Provide the (X, Y) coordinate of the cell's center where the given text is located.  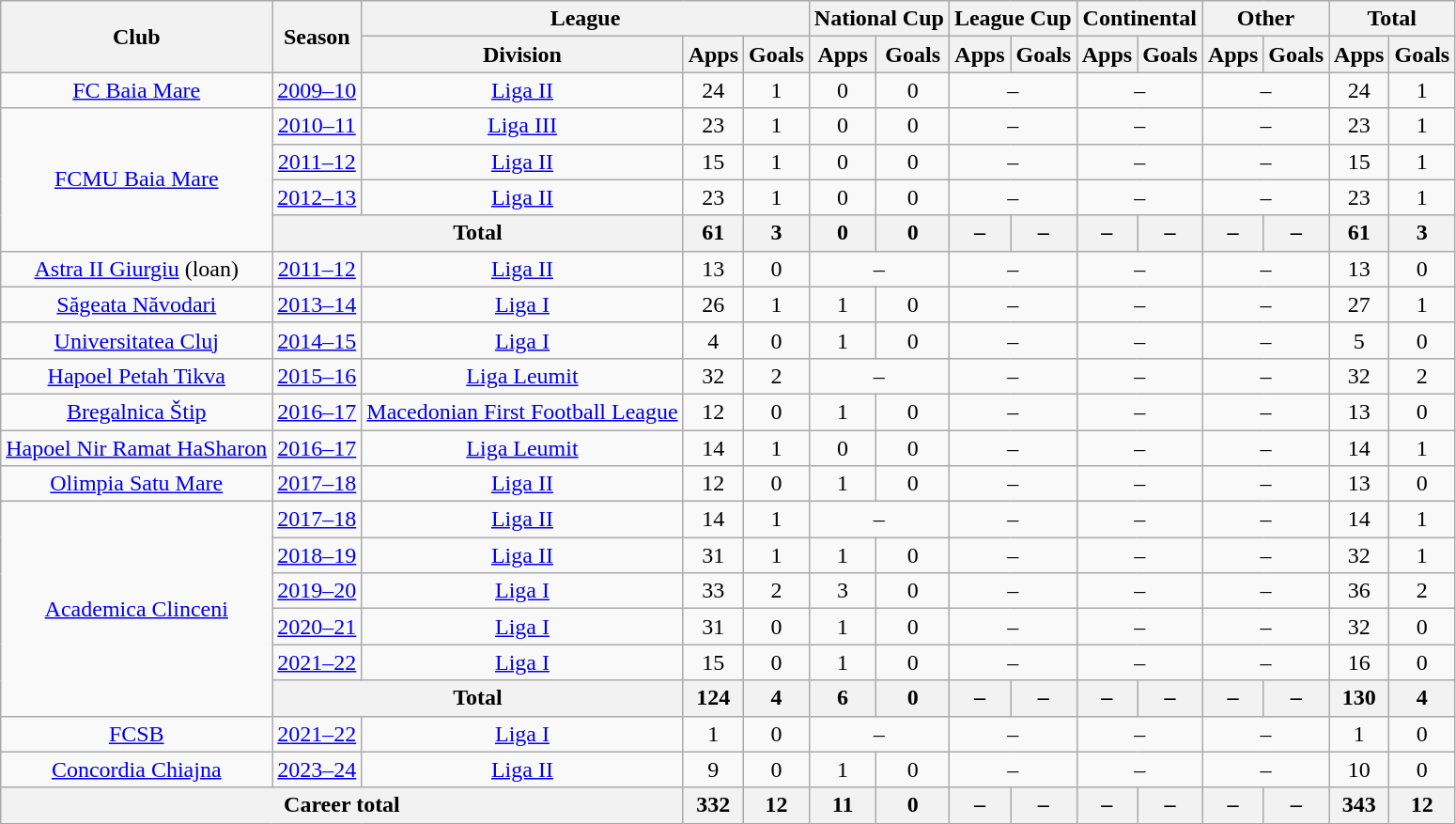
10 (1359, 770)
2013–14 (318, 304)
11 (843, 805)
2009–10 (318, 90)
Hapoel Petah Tikva (137, 376)
26 (713, 304)
Club (137, 37)
Academica Clinceni (137, 609)
2020–21 (318, 627)
36 (1359, 591)
Career total (342, 805)
2018–19 (318, 555)
124 (713, 698)
6 (843, 698)
130 (1359, 698)
2012–13 (318, 197)
National Cup (879, 19)
FCSB (137, 734)
FC Baia Mare (137, 90)
27 (1359, 304)
Săgeata Năvodari (137, 304)
Macedonian First Football League (522, 412)
Concordia Chiajna (137, 770)
League (586, 19)
Universitatea Cluj (137, 340)
33 (713, 591)
2014–15 (318, 340)
Continental (1139, 19)
5 (1359, 340)
2019–20 (318, 591)
Other (1265, 19)
Olimpia Satu Mare (137, 484)
9 (713, 770)
Liga III (522, 126)
16 (1359, 662)
Bregalnica Štip (137, 412)
League Cup (1013, 19)
Season (318, 37)
Hapoel Nir Ramat HaSharon (137, 448)
Astra II Giurgiu (loan) (137, 269)
2023–24 (318, 770)
Division (522, 54)
332 (713, 805)
343 (1359, 805)
2010–11 (318, 126)
2015–16 (318, 376)
FCMU Baia Mare (137, 179)
